Determine the [x, y] coordinate at the center of the cell enclosing the given text.  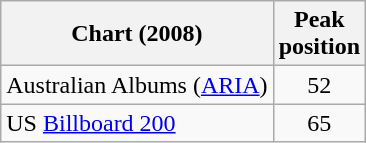
52 [319, 85]
65 [319, 123]
Australian Albums (ARIA) [137, 85]
Peakposition [319, 34]
Chart (2008) [137, 34]
US Billboard 200 [137, 123]
